For the text-containing cell, return its midpoint in (x, y) coordinate format. 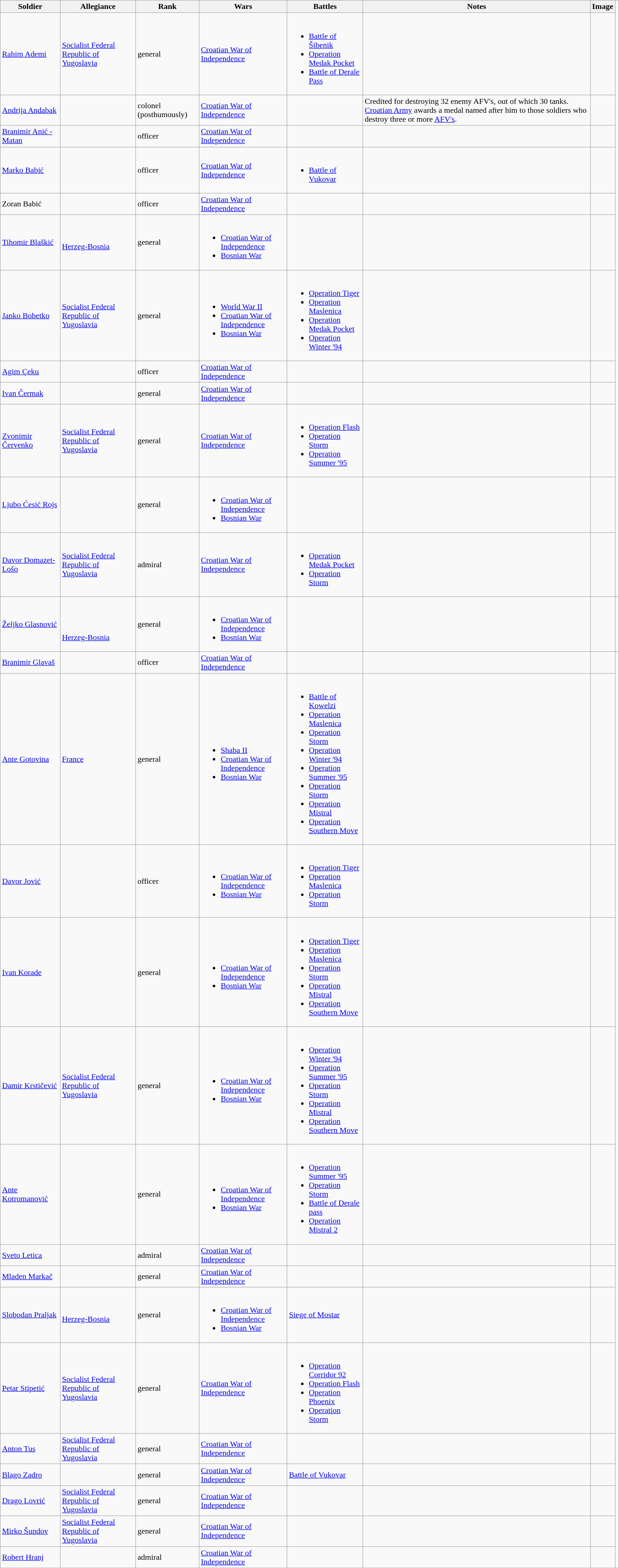
Allegiance (98, 7)
Anton Tus (30, 1449)
Željko Glasnović (30, 624)
Operation TigerOperation MaslenicaOperation Medak PocketOperation Winter '94 (325, 316)
Zvonimir Červenko (30, 441)
Wars (243, 7)
Rank (167, 7)
Operation FlashOperation StormOperation Summer '95 (325, 441)
Operation TigerOperation MaslenicaOperation StormOperation MistralOperation Southern Move (325, 972)
Branimir Anić - Matan (30, 136)
Battles (325, 7)
Operation Summer '95Operation StormBattle of Derale passOperation Mistral 2 (325, 1194)
Davor Jović (30, 881)
Zoran Babić (30, 204)
Operation Medak PocketOperation Storm (325, 565)
Ivan Korade (30, 972)
Davor Domazet-Lošo (30, 565)
Petar Stipetić (30, 1388)
Battle of ŠibenikOperation Medak PocketBattle of Derale Pass (325, 54)
Marko Babić (30, 170)
Siege of Mostar (325, 1315)
France (98, 759)
Agim Çeku (30, 372)
Slobodan Praljak (30, 1315)
Ante Kotromanović (30, 1194)
Blago Zadro (30, 1474)
Battle of KowelziOperation MaslenicaOperation StormOperation Winter '94Operation Summer '95Operation StormOperation MistralOperation Southern Move (325, 759)
Operation TigerOperation MaslenicaOperation Storm (325, 881)
Soldier (30, 7)
Operation Corridor 92Operation FlashOperation PhoenixOperation Storm (325, 1388)
Ljubo Ćesić Rojs (30, 505)
Janko Bobetko (30, 316)
Image (602, 7)
colonel (posthumously) (167, 110)
Notes (476, 7)
Robert Hranj (30, 1557)
World War IICroatian War of IndependenceBosnian War (243, 316)
Damir Krstičević (30, 1085)
Ante Gotovina (30, 759)
Drago Lovrić (30, 1501)
Branimir Glavaš (30, 663)
Ivan Čermak (30, 393)
Andrija Andabak (30, 110)
Rahim Ademi (30, 54)
Operation Winter '94Operation Summer '95Operation StormOperation MistralOperation Southern Move (325, 1085)
Mirko Šundov (30, 1531)
Tihomir Blaškić (30, 242)
Mladen Markač (30, 1277)
Shaba IICroatian War of IndependenceBosnian War (243, 759)
Sveto Letica (30, 1255)
